Search for the cell housing the specified text and yield its (x, y) center coordinate. 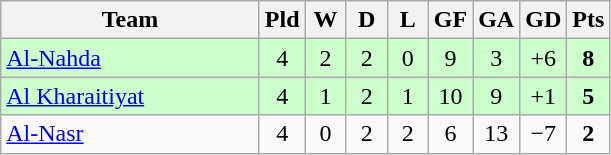
GA (496, 20)
Al-Nasr (130, 134)
−7 (544, 134)
Team (130, 20)
5 (588, 96)
Pts (588, 20)
8 (588, 58)
GD (544, 20)
+1 (544, 96)
Pld (282, 20)
6 (450, 134)
Al-Nahda (130, 58)
10 (450, 96)
13 (496, 134)
D (366, 20)
Al Kharaitiyat (130, 96)
L (408, 20)
+6 (544, 58)
3 (496, 58)
W (326, 20)
GF (450, 20)
